Identify which cell holds the provided text, then report its [x, y] central coordinate. 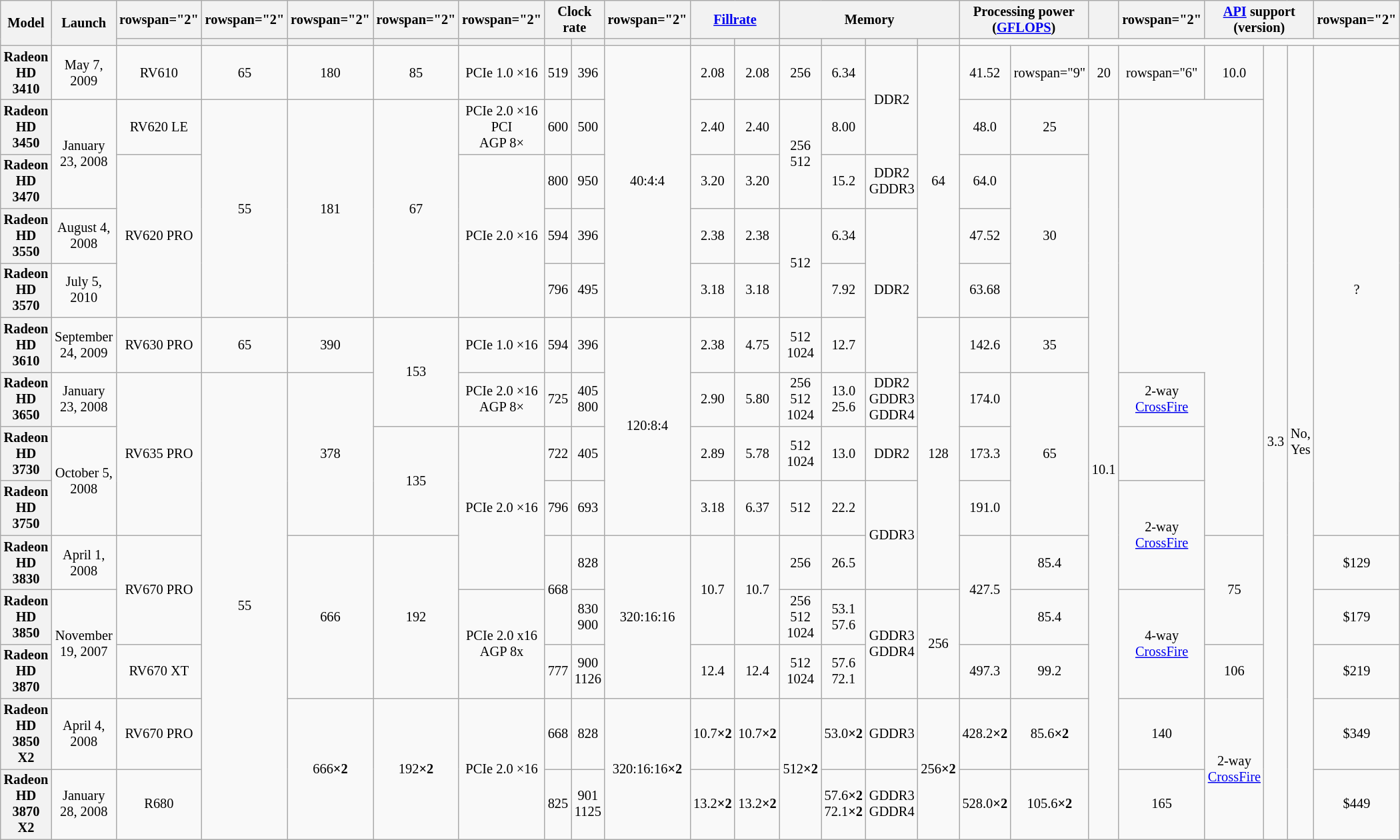
390 [331, 345]
57.672.1 [844, 671]
January 28, 2008 [84, 804]
53.157.6 [844, 617]
Radeon HD 3610 [27, 345]
128 [938, 453]
57.6×272.1×2 [844, 804]
No, Yes [1301, 443]
PCIe 2.0 x16AGP 8x [501, 644]
Radeon HD 3850 [27, 617]
May 7, 2009 [84, 73]
RV670 XT [159, 671]
13.025.6 [844, 399]
10.0 [1235, 73]
Memory [869, 19]
600 [558, 127]
153 [416, 372]
November 19, 2007 [84, 644]
20 [1104, 73]
? [1357, 291]
R680 [159, 804]
August 4, 2008 [84, 236]
106 [1235, 671]
405800 [588, 399]
75 [1235, 589]
528.0×2 [985, 804]
5.78 [757, 453]
$129 [1357, 563]
RV630 PRO [159, 345]
API support (version) [1259, 19]
Radeon HD 3410 [27, 73]
5.80 [757, 399]
519 [558, 73]
497.3 [985, 671]
2.90 [712, 399]
192 [416, 617]
PCIe 2.0 ×16PCIAGP 8× [501, 127]
Radeon HD 3550 [27, 236]
3.3 [1276, 443]
142.6 [985, 345]
Clock rate [575, 19]
495 [588, 290]
41.52 [985, 73]
15.2 [844, 181]
Radeon HD 3450 [27, 127]
105.6×2 [1049, 804]
427.5 [985, 589]
173.3 [985, 453]
830900 [588, 617]
256512 [801, 153]
800 [558, 181]
512×2 [801, 769]
9001126 [588, 671]
4-way CrossFire [1161, 644]
RV620 LE [159, 127]
$179 [1357, 617]
666×2 [331, 769]
693 [588, 508]
40:4:4 [648, 181]
140 [1161, 734]
Radeon HD 3750 [27, 508]
6.37 [757, 508]
67 [416, 208]
35 [1049, 345]
53.0×2 [844, 734]
Processing power(GFLOPS) [1024, 19]
April 4, 2008 [84, 734]
RV620 PRO [159, 236]
428.2×2 [985, 734]
PCIe 2.0 ×16AGP 8× [501, 399]
October 5, 2008 [84, 480]
26.5 [844, 563]
4.75 [757, 345]
rowspan="9" [1049, 73]
Model [27, 23]
825 [558, 804]
Radeon HD 3730 [27, 453]
RV610 [159, 73]
Radeon HD 3470 [27, 181]
10.1 [1104, 469]
13.0 [844, 453]
666 [331, 617]
722 [558, 453]
181 [331, 208]
174.0 [985, 399]
$349 [1357, 734]
2.89 [712, 453]
165 [1161, 804]
9011125 [588, 804]
rowspan="6" [1161, 73]
120:8:4 [648, 427]
12.7 [844, 345]
135 [416, 480]
RV635 PRO [159, 453]
30 [1049, 236]
Radeon HD 3570 [27, 290]
777 [558, 671]
25 [1049, 127]
April 1, 2008 [84, 563]
DDR2GDDR3GDDR4 [892, 399]
192×2 [416, 769]
Radeon HD 3870 X2 [27, 804]
Radeon HD 3650 [27, 399]
405 [588, 453]
Radeon HD 3870 [27, 671]
85.6×2 [1049, 734]
180 [331, 73]
DDR2GDDR3 [892, 181]
September 24, 2009 [84, 345]
725 [558, 399]
320:16:16×2 [648, 769]
64 [938, 181]
Radeon HD 3850 X2 [27, 734]
48.0 [985, 127]
378 [331, 453]
$449 [1357, 804]
7.92 [844, 290]
320:16:16 [648, 617]
8.00 [844, 127]
Fillrate [735, 19]
64.0 [985, 181]
Radeon HD 3830 [27, 563]
256×2 [938, 769]
Launch [84, 23]
191.0 [985, 508]
$219 [1357, 671]
99.2 [1049, 671]
22.2 [844, 508]
950 [588, 181]
July 5, 2010 [84, 290]
63.68 [985, 290]
500 [588, 127]
47.52 [985, 236]
85 [416, 73]
